Scan for the cell matching the given text and deliver its (x, y) coordinate at center. 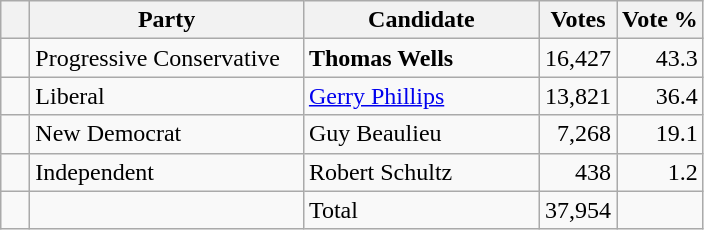
Gerry Phillips (421, 96)
43.3 (660, 58)
New Democrat (167, 134)
Robert Schultz (421, 172)
16,427 (578, 58)
36.4 (660, 96)
Liberal (167, 96)
Total (421, 210)
37,954 (578, 210)
Independent (167, 172)
Guy Beaulieu (421, 134)
Progressive Conservative (167, 58)
1.2 (660, 172)
19.1 (660, 134)
Vote % (660, 20)
7,268 (578, 134)
438 (578, 172)
Party (167, 20)
13,821 (578, 96)
Thomas Wells (421, 58)
Candidate (421, 20)
Votes (578, 20)
